Determine the (X, Y) coordinate at the center of the cell enclosing the given text.  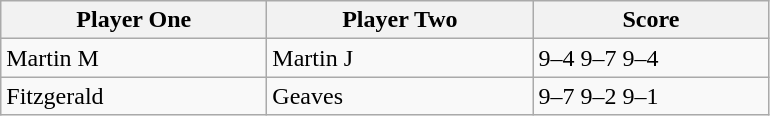
9–4 9–7 9–4 (651, 58)
Player Two (400, 20)
Martin J (400, 58)
Score (651, 20)
Player One (134, 20)
Fitzgerald (134, 96)
Martin M (134, 58)
9–7 9–2 9–1 (651, 96)
Geaves (400, 96)
